Search for the cell housing the specified text and yield its (x, y) center coordinate. 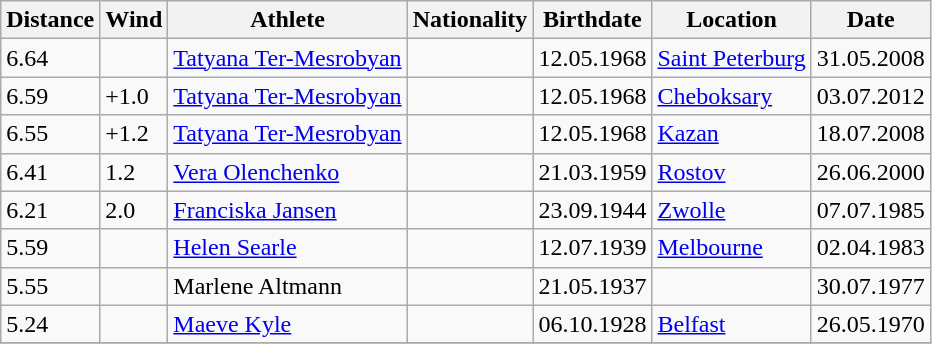
Birthdate (592, 20)
Wind (134, 20)
Location (732, 20)
Nationality (470, 20)
Zwolle (732, 210)
12.07.1939 (592, 248)
21.03.1959 (592, 172)
5.59 (50, 248)
Date (870, 20)
06.10.1928 (592, 324)
Vera Olenchenko (288, 172)
1.2 (134, 172)
Kazan (732, 134)
26.05.1970 (870, 324)
6.55 (50, 134)
6.41 (50, 172)
03.07.2012 (870, 96)
Marlene Altmann (288, 286)
6.59 (50, 96)
02.04.1983 (870, 248)
31.05.2008 (870, 58)
5.55 (50, 286)
Melbourne (732, 248)
Rostov (732, 172)
2.0 (134, 210)
6.21 (50, 210)
26.06.2000 (870, 172)
23.09.1944 (592, 210)
Franciska Jansen (288, 210)
Maeve Kyle (288, 324)
21.05.1937 (592, 286)
18.07.2008 (870, 134)
+1.2 (134, 134)
30.07.1977 (870, 286)
6.64 (50, 58)
+1.0 (134, 96)
5.24 (50, 324)
07.07.1985 (870, 210)
Cheboksary (732, 96)
Helen Searle (288, 248)
Distance (50, 20)
Saint Peterburg (732, 58)
Athlete (288, 20)
Belfast (732, 324)
